Scan for the cell matching the given text and deliver its (X, Y) coordinate at center. 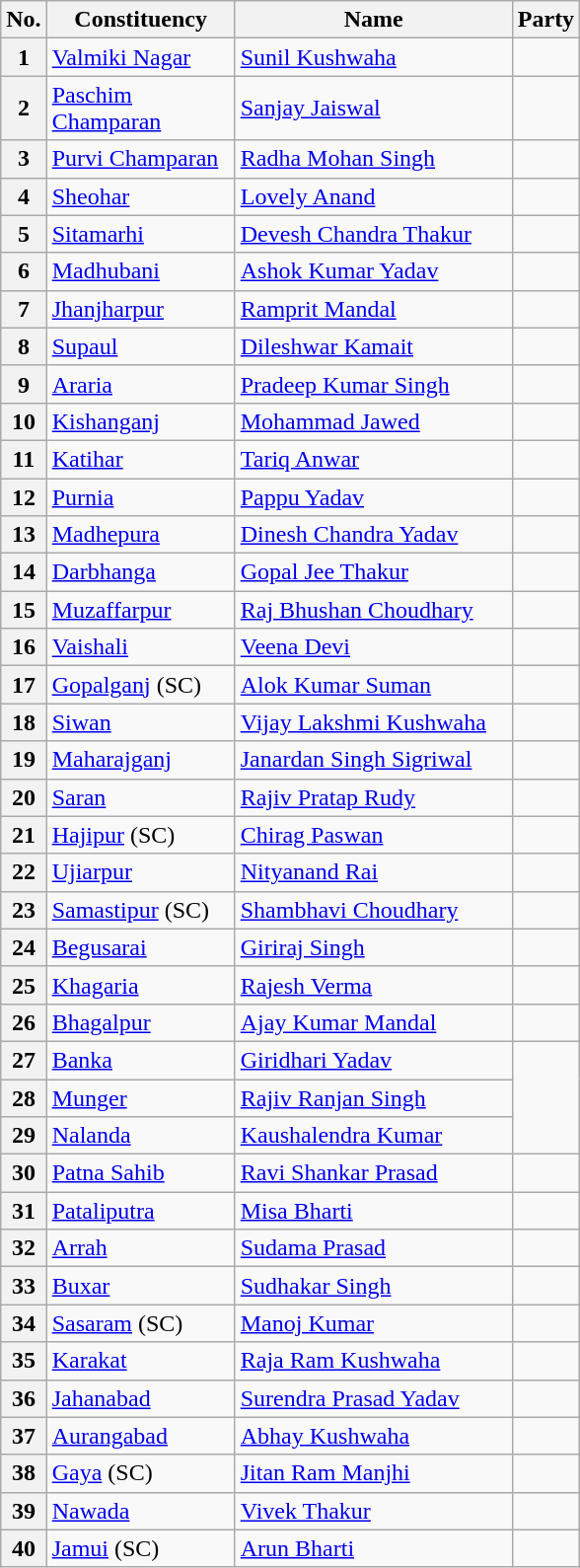
Begusarai (140, 947)
Saran (140, 797)
Jhanjharpur (140, 309)
Vaishali (140, 647)
Vijay Lakshmi Kushwaha (373, 722)
Sunil Kushwaha (373, 57)
Kishanganj (140, 421)
Madhubani (140, 271)
33 (24, 1286)
Purvi Champaran (140, 159)
31 (24, 1211)
Valmiki Nagar (140, 57)
24 (24, 947)
Pataliputra (140, 1211)
35 (24, 1361)
Tariq Anwar (373, 459)
Katihar (140, 459)
Gopalganj (SC) (140, 685)
Aurangabad (140, 1436)
Ujiarpur (140, 872)
Ramprit Mandal (373, 309)
Bhagalpur (140, 1022)
5 (24, 234)
39 (24, 1511)
36 (24, 1398)
Veena Devi (373, 647)
Kaushalendra Kumar (373, 1136)
Supaul (140, 346)
Janardan Singh Sigriwal (373, 760)
Arrah (140, 1248)
Misa Bharti (373, 1211)
Munger (140, 1098)
Buxar (140, 1286)
15 (24, 610)
Jamui (SC) (140, 1548)
1 (24, 57)
Maharajganj (140, 760)
38 (24, 1473)
Mohammad Jawed (373, 421)
Name (373, 20)
Sheohar (140, 196)
Sudhakar Singh (373, 1286)
Purnia (140, 496)
Party (545, 20)
26 (24, 1022)
Manoj Kumar (373, 1323)
Chirag Paswan (373, 835)
17 (24, 685)
22 (24, 872)
10 (24, 421)
9 (24, 384)
Devesh Chandra Thakur (373, 234)
Sudama Prasad (373, 1248)
Jahanabad (140, 1398)
Siwan (140, 722)
20 (24, 797)
Nityanand Rai (373, 872)
6 (24, 271)
13 (24, 535)
37 (24, 1436)
27 (24, 1060)
Ashok Kumar Yadav (373, 271)
7 (24, 309)
16 (24, 647)
Samastipur (SC) (140, 910)
Raja Ram Kushwaha (373, 1361)
Giridhari Yadav (373, 1060)
30 (24, 1173)
Nawada (140, 1511)
Pradeep Kumar Singh (373, 384)
19 (24, 760)
Raj Bhushan Choudhary (373, 610)
8 (24, 346)
Ajay Kumar Mandal (373, 1022)
Radha Mohan Singh (373, 159)
Sitamarhi (140, 234)
23 (24, 910)
Araria (140, 384)
11 (24, 459)
No. (24, 20)
Jitan Ram Manjhi (373, 1473)
28 (24, 1098)
Sanjay Jaiswal (373, 109)
Paschim Champaran (140, 109)
Madhepura (140, 535)
Banka (140, 1060)
Rajiv Pratap Rudy (373, 797)
Alok Kumar Suman (373, 685)
Abhay Kushwaha (373, 1436)
18 (24, 722)
Shambhavi Choudhary (373, 910)
Ravi Shankar Prasad (373, 1173)
Dinesh Chandra Yadav (373, 535)
29 (24, 1136)
14 (24, 572)
Rajesh Verma (373, 985)
Lovely Anand (373, 196)
Constituency (140, 20)
25 (24, 985)
2 (24, 109)
Gopal Jee Thakur (373, 572)
Patna Sahib (140, 1173)
Dileshwar Kamait (373, 346)
Nalanda (140, 1136)
12 (24, 496)
Vivek Thakur (373, 1511)
Muzaffarpur (140, 610)
Arun Bharti (373, 1548)
Hajipur (SC) (140, 835)
Khagaria (140, 985)
Rajiv Ranjan Singh (373, 1098)
40 (24, 1548)
21 (24, 835)
Darbhanga (140, 572)
Giriraj Singh (373, 947)
Karakat (140, 1361)
34 (24, 1323)
4 (24, 196)
3 (24, 159)
Surendra Prasad Yadav (373, 1398)
Pappu Yadav (373, 496)
Sasaram (SC) (140, 1323)
32 (24, 1248)
Gaya (SC) (140, 1473)
